Output the (X, Y) coordinate of the center of the cell containing the given text.  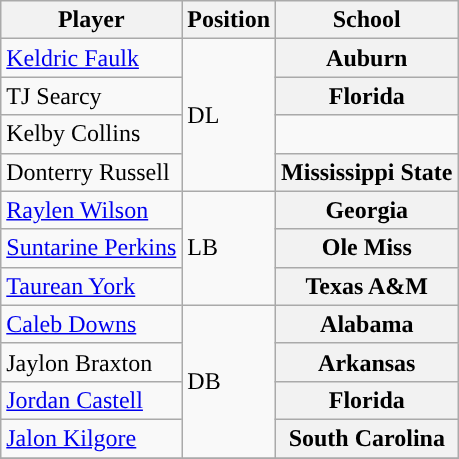
Player (92, 20)
Caleb Downs (92, 324)
Keldric Faulk (92, 58)
Jaylon Braxton (92, 362)
Auburn (367, 58)
Suntarine Perkins (92, 248)
Georgia (367, 210)
Raylen Wilson (92, 210)
Ole Miss (367, 248)
Texas A&M (367, 286)
Donterry Russell (92, 172)
TJ Searcy (92, 96)
Alabama (367, 324)
Jalon Kilgore (92, 438)
South Carolina (367, 438)
Mississippi State (367, 172)
Arkansas (367, 362)
DL (229, 115)
DB (229, 381)
School (367, 20)
Taurean York (92, 286)
Kelby Collins (92, 134)
LB (229, 248)
Jordan Castell (92, 400)
Position (229, 20)
